Determine the [x, y] coordinate at the center of the cell enclosing the given text.  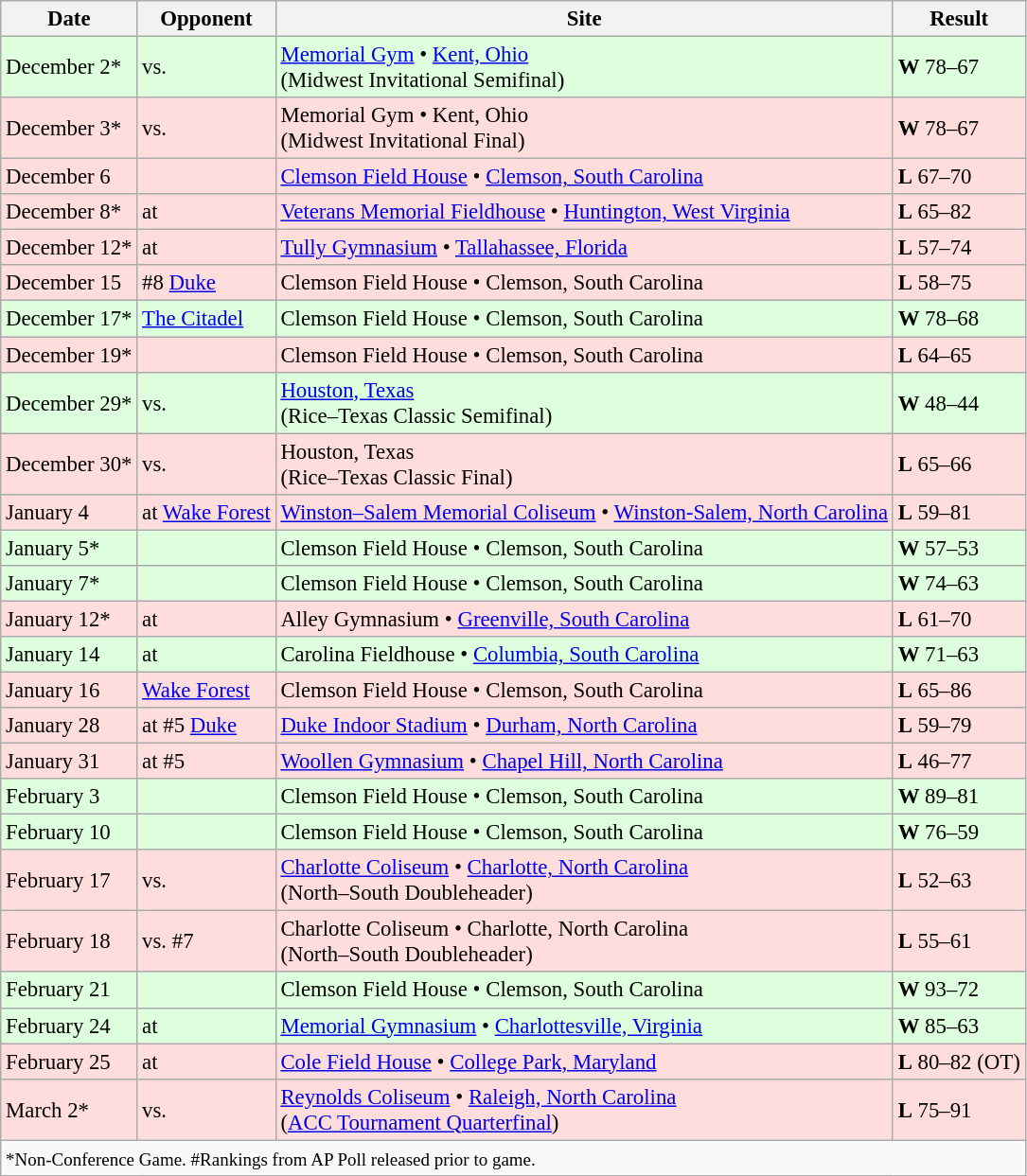
W 89–81 [959, 797]
W 93–72 [959, 991]
February 10 [69, 833]
W 71–63 [959, 655]
Houston, Texas(Rice–Texas Classic Final) [584, 464]
Cole Field House • College Park, Maryland [584, 1062]
Memorial Gym • Kent, Ohio(Midwest Invitational Semifinal) [584, 68]
Duke Indoor Stadium • Durham, North Carolina [584, 726]
Houston, Texas(Rice–Texas Classic Semifinal) [584, 403]
L 61–70 [959, 619]
January 28 [69, 726]
Tully Gymnasium • Tallahassee, Florida [584, 248]
Woollen Gymnasium • Chapel Hill, North Carolina [584, 762]
W 85–63 [959, 1026]
L 80–82 (OT) [959, 1062]
L 52–63 [959, 880]
January 12* [69, 619]
Site [584, 19]
Memorial Gym • Kent, Ohio(Midwest Invitational Final) [584, 129]
L 65–82 [959, 212]
February 25 [69, 1062]
February 18 [69, 942]
December 2* [69, 68]
December 19* [69, 355]
February 21 [69, 991]
December 17* [69, 319]
W 76–59 [959, 833]
March 2* [69, 1109]
January 14 [69, 655]
at #5 [206, 762]
#8 Duke [206, 283]
at Wake Forest [206, 512]
Reynolds Coliseum • Raleigh, North Carolina(ACC Tournament Quarterfinal) [584, 1109]
Date [69, 19]
February 24 [69, 1026]
Result [959, 19]
L 75–91 [959, 1109]
January 4 [69, 512]
*Non-Conference Game. #Rankings from AP Poll released prior to game. [513, 1158]
Opponent [206, 19]
W 48–44 [959, 403]
Winston–Salem Memorial Coliseum • Winston-Salem, North Carolina [584, 512]
Memorial Gymnasium • Charlottesville, Virginia [584, 1026]
W 78–68 [959, 319]
Alley Gymnasium • Greenville, South Carolina [584, 619]
L 58–75 [959, 283]
L 59–79 [959, 726]
December 3* [69, 129]
vs. #7 [206, 942]
December 30* [69, 464]
L 67–70 [959, 177]
L 59–81 [959, 512]
The Citadel [206, 319]
L 55–61 [959, 942]
February 3 [69, 797]
at #5 Duke [206, 726]
December 8* [69, 212]
Veterans Memorial Fieldhouse • Huntington, West Virginia [584, 212]
January 5* [69, 548]
January 31 [69, 762]
December 29* [69, 403]
L 64–65 [959, 355]
February 17 [69, 880]
W 57–53 [959, 548]
Wake Forest [206, 690]
L 65–86 [959, 690]
Carolina Fieldhouse • Columbia, South Carolina [584, 655]
December 6 [69, 177]
W 74–63 [959, 584]
December 15 [69, 283]
December 12* [69, 248]
L 57–74 [959, 248]
January 7* [69, 584]
L 46–77 [959, 762]
L 65–66 [959, 464]
January 16 [69, 690]
